Capture the cell that displays the provided text and extract its (x, y) central coordinate. 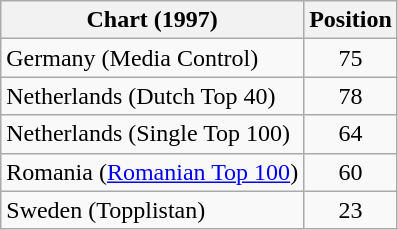
64 (351, 134)
75 (351, 58)
60 (351, 172)
Sweden (Topplistan) (152, 210)
Position (351, 20)
Netherlands (Single Top 100) (152, 134)
Romania (Romanian Top 100) (152, 172)
78 (351, 96)
Chart (1997) (152, 20)
Germany (Media Control) (152, 58)
Netherlands (Dutch Top 40) (152, 96)
23 (351, 210)
